From the cell containing the given text, extract its center point as [X, Y] coordinate. 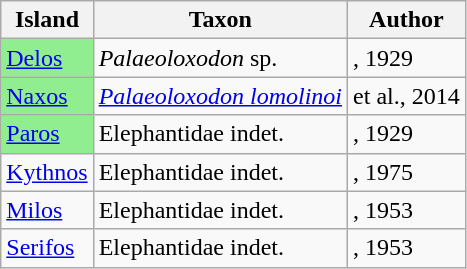
Palaeoloxodon sp. [220, 58]
Kythnos [47, 172]
Milos [47, 210]
Delos [47, 58]
Serifos [47, 248]
Naxos [47, 96]
Taxon [220, 20]
Palaeoloxodon lomolinoi [220, 96]
Paros [47, 134]
et al., 2014 [407, 96]
Author [407, 20]
, 1975 [407, 172]
Island [47, 20]
